Determine the [X, Y] coordinate at the center of the cell enclosing the given text.  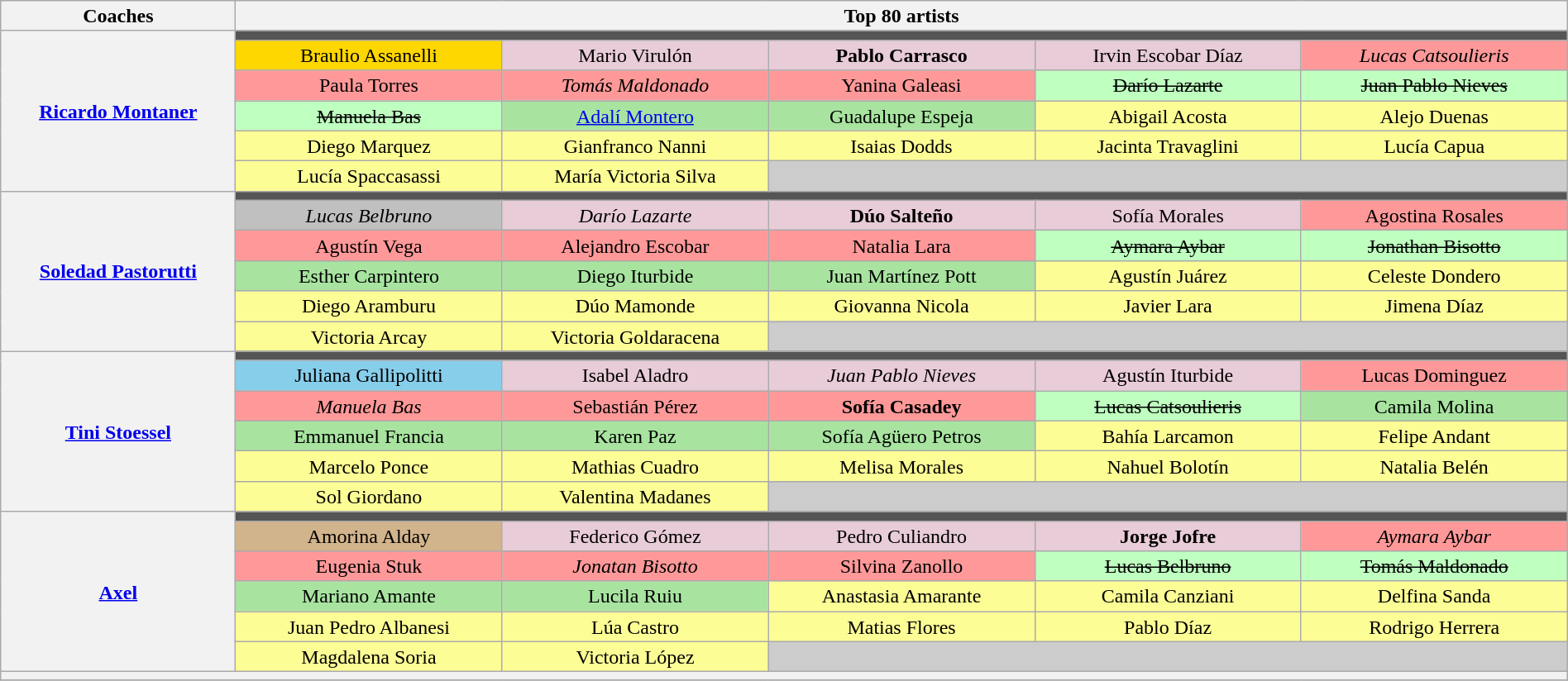
Camila Canziani [1168, 597]
Axel [118, 592]
Karen Paz [635, 436]
Victoria Goldaracena [635, 336]
Yanina Galeasi [901, 86]
Giovanna Nicola [901, 306]
Matias Flores [901, 626]
Jacinta Travaglini [1168, 145]
Pablo Carrasco [901, 55]
Bahía Larcamon [1168, 436]
Natalia Belén [1434, 466]
Tini Stoessel [118, 431]
Marcelo Ponce [369, 466]
Juan Pedro Albanesi [369, 626]
Agustín Juárez [1168, 276]
Pablo Díaz [1168, 626]
Dúo Salteño [901, 215]
Sofía Agüero Petros [901, 436]
Top 80 artists [901, 17]
Ricardo Montaner [118, 111]
Magdalena Soria [369, 656]
Anastasia Amarante [901, 597]
Sofía Morales [1168, 215]
Irvin Escobar Díaz [1168, 55]
Nahuel Bolotín [1168, 466]
Jimena Díaz [1434, 306]
Sofía Casadey [901, 407]
Silvina Zanollo [901, 567]
Abigail Acosta [1168, 116]
Rodrigo Herrera [1434, 626]
Felipe Andant [1434, 436]
Braulio Assanelli [369, 55]
Agustín Vega [369, 246]
Soledad Pastorutti [118, 271]
Victoria López [635, 656]
Natalia Lara [901, 246]
Pedro Culiandro [901, 536]
Coaches [118, 17]
Lucía Capua [1434, 145]
Emmanuel Francia [369, 436]
Diego Aramburu [369, 306]
Valentina Madanes [635, 496]
Guadalupe Espeja [901, 116]
Jorge Jofre [1168, 536]
Isaias Dodds [901, 145]
Paula Torres [369, 86]
Mathias Cuadro [635, 466]
Alejo Duenas [1434, 116]
Diego Marquez [369, 145]
María Victoria Silva [635, 177]
Alejandro Escobar [635, 246]
Dúo Mamonde [635, 306]
Jonathan Bisotto [1434, 246]
Lucía Spaccasassi [369, 177]
Jonatan Bisotto [635, 567]
Sebastián Pérez [635, 407]
Sol Giordano [369, 496]
Esther Carpintero [369, 276]
Gianfranco Nanni [635, 145]
Agustín Iturbide [1168, 375]
Isabel Aladro [635, 375]
Mario Virulón [635, 55]
Javier Lara [1168, 306]
Amorina Alday [369, 536]
Melisa Morales [901, 466]
Lucila Ruiu [635, 597]
Lucas Dominguez [1434, 375]
Lúa Castro [635, 626]
Celeste Dondero [1434, 276]
Mariano Amante [369, 597]
Juan Martínez Pott [901, 276]
Eugenia Stuk [369, 567]
Delfina Sanda [1434, 597]
Diego Iturbide [635, 276]
Agostina Rosales [1434, 215]
Adalí Montero [635, 116]
Federico Gómez [635, 536]
Camila Molina [1434, 407]
Victoria Arcay [369, 336]
Juliana Gallipolitti [369, 375]
